Find where the given text appears and provide that cell's center as (x, y) coordinate. 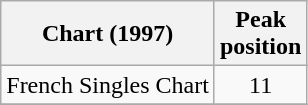
11 (260, 85)
Peakposition (260, 34)
Chart (1997) (108, 34)
French Singles Chart (108, 85)
